Search for the cell housing the specified text and yield its (X, Y) center coordinate. 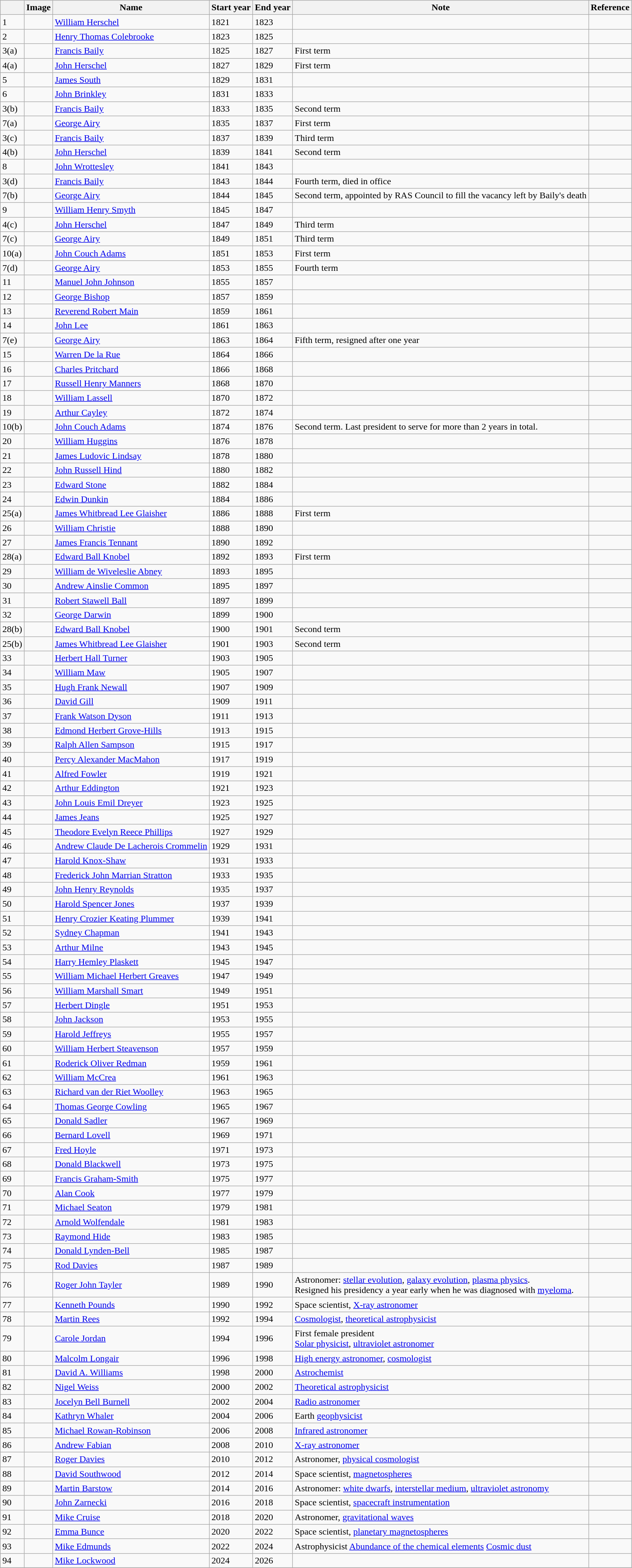
75 (12, 1265)
Earth geophysicist (441, 1416)
Cosmologist, theoretical astrophysicist (441, 1319)
Astronomer: stellar evolution, galaxy evolution, plasma physics.Resigned his presidency a year early when he was diagnosed with myeloma. (441, 1285)
Malcolm Longair (131, 1358)
Mike Lockwood (131, 1560)
John Wrottesley (131, 166)
33 (12, 658)
Kenneth Pounds (131, 1304)
Edmond Herbert Grove-Hills (131, 730)
Space scientist, planetary magnetospheres (441, 1532)
Roderick Oliver Redman (131, 1063)
65 (12, 1121)
92 (12, 1532)
25(a) (12, 514)
Henry Thomas Colebrooke (131, 36)
63 (12, 1092)
24 (12, 499)
9 (12, 210)
John Russell Hind (131, 470)
81 (12, 1373)
John Henry Reynolds (131, 890)
60 (12, 1048)
Space scientist, spacecraft instrumentation (441, 1503)
67 (12, 1150)
8 (12, 166)
78 (12, 1319)
George Bishop (131, 297)
Edwin Dunkin (131, 499)
15 (12, 354)
76 (12, 1285)
36 (12, 702)
Harry Hemley Plaskett (131, 962)
48 (12, 875)
70 (12, 1193)
22 (12, 470)
7(e) (12, 340)
Astrophysicist Abundance of the chemical elements Cosmic dust (441, 1546)
Reverend Robert Main (131, 311)
Image (39, 8)
Note (441, 8)
Alfred Fowler (131, 774)
83 (12, 1402)
Space scientist, X-ray astronomer (441, 1304)
84 (12, 1416)
66 (12, 1135)
18 (12, 398)
52 (12, 933)
End year (273, 8)
James Jeans (131, 817)
Alan Cook (131, 1193)
Kathryn Whaler (131, 1416)
93 (12, 1546)
2 (12, 36)
William Christie (131, 528)
40 (12, 759)
41 (12, 774)
Frank Watson Dyson (131, 716)
Andrew Fabian (131, 1445)
1821 (231, 22)
94 (12, 1560)
86 (12, 1445)
3(c) (12, 138)
John Lee (131, 326)
7(a) (12, 123)
Martin Rees (131, 1319)
Richard van der Riet Woolley (131, 1092)
14 (12, 326)
80 (12, 1358)
54 (12, 962)
Sydney Chapman (131, 933)
32 (12, 615)
1 (12, 22)
Donald Lynden-Bell (131, 1251)
Name (131, 8)
Arthur Milne (131, 947)
12 (12, 297)
5 (12, 80)
Edward Stone (131, 485)
Robert Stawell Ball (131, 600)
Infrared astronomer (441, 1430)
3(a) (12, 51)
71 (12, 1208)
6 (12, 94)
4(b) (12, 152)
91 (12, 1517)
19 (12, 412)
Fred Hoyle (131, 1150)
Raymond Hide (131, 1236)
7(b) (12, 196)
Michael Seaton (131, 1208)
Emma Bunce (131, 1532)
Astronomer, physical cosmologist (441, 1459)
43 (12, 803)
72 (12, 1222)
X-ray astronomer (441, 1445)
Donald Blackwell (131, 1164)
57 (12, 1005)
Ralph Allen Sampson (131, 745)
Percy Alexander MacMahon (131, 759)
Second term, appointed by RAS Council to fill the vacancy left by Baily's death (441, 196)
Frederick John Marrian Stratton (131, 875)
34 (12, 673)
Mike Cruise (131, 1517)
44 (12, 817)
3(d) (12, 181)
56 (12, 991)
Astronomer: white dwarfs, interstellar medium, ultraviolet astronomy (441, 1488)
James South (131, 80)
21 (12, 456)
7(d) (12, 268)
38 (12, 730)
Fourth term, died in office (441, 181)
58 (12, 1020)
Roger Davies (131, 1459)
William Lassell (131, 398)
2026 (273, 1560)
45 (12, 831)
David Gill (131, 702)
William Herbert Steavenson (131, 1048)
77 (12, 1304)
Reference (610, 8)
Second term. Last president to serve for more than 2 years in total. (441, 427)
Space scientist, magnetospheres (441, 1474)
Roger John Tayler (131, 1285)
Carole Jordan (131, 1339)
55 (12, 976)
John Louis Emil Dreyer (131, 803)
Mike Edmunds (131, 1546)
David A. Williams (131, 1373)
David Southwood (131, 1474)
Herbert Dingle (131, 1005)
Harold Spencer Jones (131, 904)
89 (12, 1488)
Bernard Lovell (131, 1135)
4(a) (12, 65)
John Zarnecki (131, 1503)
Martin Barstow (131, 1488)
31 (12, 600)
16 (12, 369)
26 (12, 528)
62 (12, 1077)
Michael Rowan-Robinson (131, 1430)
Jocelyn Bell Burnell (131, 1402)
Francis Graham-Smith (131, 1179)
35 (12, 687)
Warren De la Rue (131, 354)
73 (12, 1236)
Theoretical astrophysicist (441, 1387)
37 (12, 716)
69 (12, 1179)
64 (12, 1106)
John Brinkley (131, 94)
James Ludovic Lindsay (131, 456)
85 (12, 1430)
William de Wiveleslie Abney (131, 571)
27 (12, 542)
William Herschel (131, 22)
Astronomer, gravitational waves (441, 1517)
Andrew Ainslie Common (131, 586)
74 (12, 1251)
High energy astronomer, cosmologist (441, 1358)
82 (12, 1387)
William Michael Herbert Greaves (131, 976)
Rod Davies (131, 1265)
Charles Pritchard (131, 369)
10(b) (12, 427)
42 (12, 788)
61 (12, 1063)
3(b) (12, 109)
Thomas George Cowling (131, 1106)
53 (12, 947)
Arnold Wolfendale (131, 1222)
Nigel Weiss (131, 1387)
Harold Knox-Shaw (131, 860)
Astrochemist (441, 1373)
90 (12, 1503)
Harold Jeffreys (131, 1034)
79 (12, 1339)
4(c) (12, 224)
Herbert Hall Turner (131, 658)
Andrew Claude De Lacherois Crommelin (131, 846)
William Henry Smyth (131, 210)
William Marshall Smart (131, 991)
28(b) (12, 629)
46 (12, 846)
51 (12, 918)
20 (12, 441)
28(a) (12, 557)
29 (12, 571)
Manuel John Johnson (131, 282)
50 (12, 904)
Radio astronomer (441, 1402)
Henry Crozier Keating Plummer (131, 918)
11 (12, 282)
William Huggins (131, 441)
Fifth term, resigned after one year (441, 340)
17 (12, 383)
59 (12, 1034)
Start year (231, 8)
47 (12, 860)
30 (12, 586)
7(c) (12, 239)
Donald Sadler (131, 1121)
87 (12, 1459)
49 (12, 890)
First female presidentSolar physicist, ultraviolet astronomer (441, 1339)
25(b) (12, 644)
Arthur Cayley (131, 412)
Russell Henry Manners (131, 383)
William Maw (131, 673)
13 (12, 311)
John Jackson (131, 1020)
Arthur Eddington (131, 788)
39 (12, 745)
68 (12, 1164)
88 (12, 1474)
James Francis Tennant (131, 542)
William McCrea (131, 1077)
Theodore Evelyn Reece Phillips (131, 831)
23 (12, 485)
Fourth term (441, 268)
Hugh Frank Newall (131, 687)
George Darwin (131, 615)
10(a) (12, 253)
